For the text-containing cell, return its midpoint in (X, Y) coordinate format. 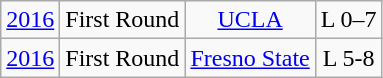
L 0–7 (348, 20)
L 5-8 (348, 58)
Fresno State (250, 58)
UCLA (250, 20)
